Determine the (X, Y) coordinate at the center of the cell enclosing the given text.  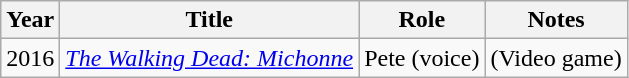
Title (210, 20)
Pete (voice) (422, 58)
(Video game) (556, 58)
Role (422, 20)
The Walking Dead: Michonne (210, 58)
Notes (556, 20)
2016 (30, 58)
Year (30, 20)
